Determine the [X, Y] coordinate at the center of the cell enclosing the given text.  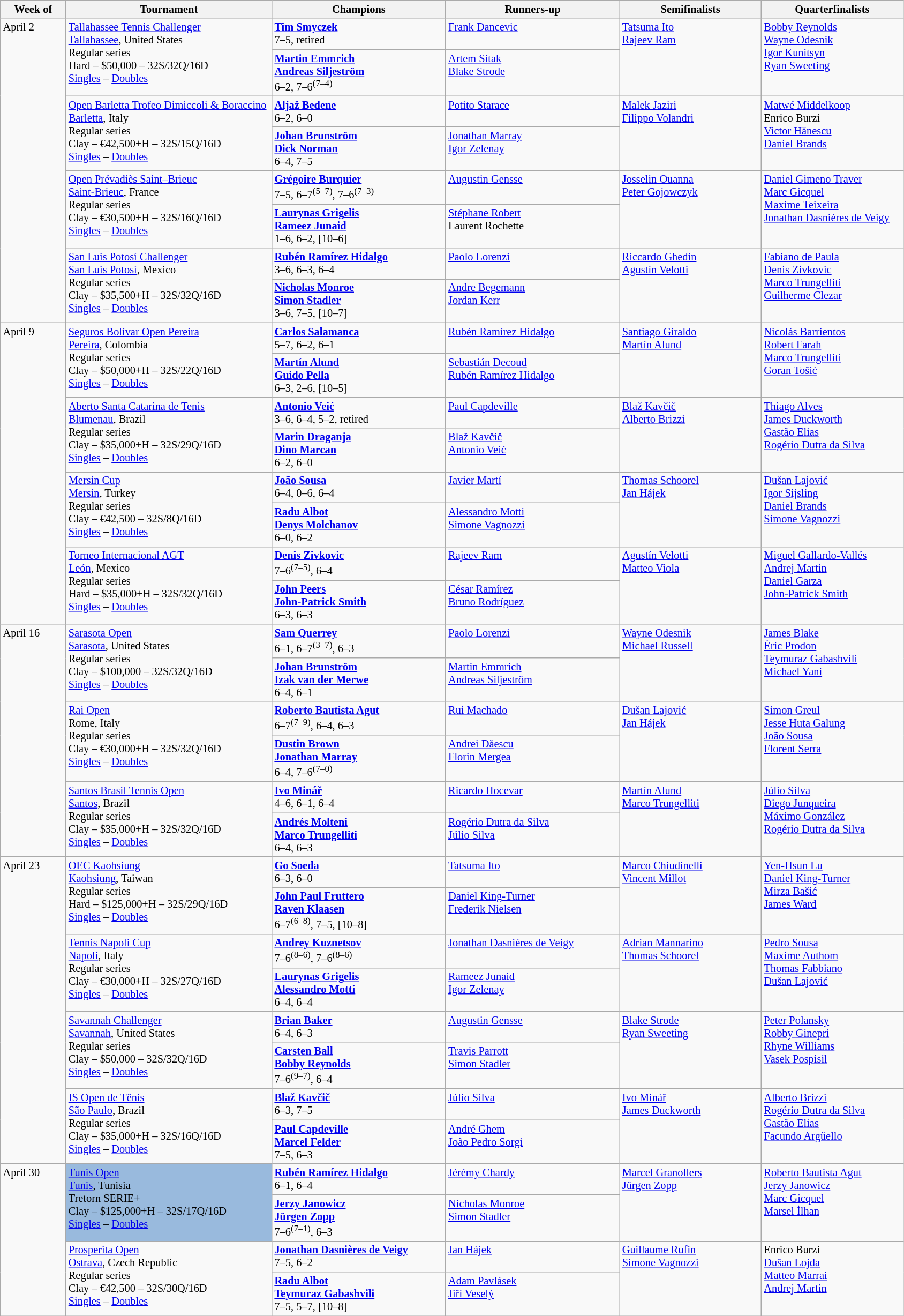
Marin Draganja Dino Marcan6–2, 6–0 [359, 450]
Radu Albot Teymuraz Gabashvili7–5, 5–7, [10–8] [359, 1294]
Paul Capdeville [532, 413]
Radu Albot Denys Molchanov6–0, 6–2 [359, 525]
Martin Emmrich Andreas Siljeström [532, 679]
Andrei Dăescu Florin Mergea [532, 759]
Tallahassee Tennis Challenger Tallahassee, United StatesRegular seriesHard – $50,000 – 32S/32Q/16DSingles – Doubles [169, 57]
Marco Chiudinelli Vincent Millot [691, 895]
Blaž Kavčič Alberto Brizzi [691, 434]
Ivo Minář4–6, 6–1, 6–4 [359, 797]
John Peers John-Patrick Smith6–3, 6–3 [359, 602]
Guillaume Rufin Simone Vagnozzi [691, 1278]
Júlio Silva [532, 1104]
Martín Alund Marco Trungelliti [691, 819]
Daniel Gimeno Traver Marc Gicquel Maxime Teixeira Jonathan Dasnières de Veigy [832, 209]
Peter Polansky Robby Ginepri Rhyne Williams Vasek Pospisil [832, 1050]
Potito Starace [532, 111]
Carsten Ball Bobby Reynolds7–6(9–7), 6–4 [359, 1065]
John Paul Fruttero Raven Klaasen6–7(6–8), 7–5, [10–8] [359, 911]
April 2 [33, 170]
Rui Machado [532, 718]
Bobby Reynolds Wayne Odesnik Igor Kunitsyn Ryan Sweeting [832, 57]
Dušan Lajović Jan Hájek [691, 742]
Antonio Veić3–6, 6–4, 5–2, retired [359, 413]
Tim Smyczek7–5, retired [359, 34]
Open Prévadiès Saint–Brieuc Saint-Brieuc, FranceRegular seriesClay – €30,500+H – 32S/16Q/16DSingles – Doubles [169, 209]
OEC Kaohsiung Kaohsiung, TaiwanRegular seriesHard – $125,000+H – 32S/29Q/16DSingles – Doubles [169, 895]
Rajeev Ram [532, 564]
Alessandro Motti Simone Vagnozzi [532, 525]
Wayne Odesnik Michael Russell [691, 662]
Thiago Alves James Duckworth Gastão Elias Rogério Dutra da Silva [832, 434]
Alberto Brizzi Rogério Dutra da Silva Gastão Elias Facundo Argüello [832, 1126]
Jonathan Dasnières de Veigy7–5, 6–2 [359, 1257]
Daniel King-Turner Frederik Nielsen [532, 911]
Tunis Open Tunis, TunisiaTretorn SERIE+Clay – $125,000+H – 32S/17Q/16DSingles – Doubles [169, 1202]
Dustin Brown Jonathan Marray6–4, 7–6(7–0) [359, 759]
Travis Parrott Simon Stadler [532, 1065]
João Sousa6–4, 0–6, 6–4 [359, 487]
Nicolás Barrientos Robert Farah Marco Trungelliti Goran Tošić [832, 360]
Jerzy Janowicz Jürgen Zopp7–6(7–1), 6–3 [359, 1217]
Miguel Gallardo-Vallés Andrej Martin Daniel Garza John-Patrick Smith [832, 585]
Yen-Hsun Lu Daniel King-Turner Mirza Bašić James Ward [832, 895]
Brian Baker6–4, 6–3 [359, 1027]
Riccardo Ghedin Agustín Velotti [691, 285]
Malek Jaziri Filippo Volandri [691, 133]
Semifinalists [691, 9]
April 30 [33, 1239]
Enrico Burzi Dušan Lojda Matteo Marrai Andrej Martin [832, 1278]
Tournament [169, 9]
Aberto Santa Catarina de Tenis Blumenau, BrazilRegular seriesClay – $35,000+H – 32S/29Q/16DSingles – Doubles [169, 434]
Adrian Mannarino Thomas Schoorel [691, 973]
Pedro Sousa Maxime Authom Thomas Fabbiano Dušan Lajović [832, 973]
Tennis Napoli Cup Napoli, ItalyRegular seriesClay – €30,000+H – 32S/27Q/16DSingles – Doubles [169, 973]
Nicholas Monroe Simon Stadler [532, 1217]
Tatsuma Ito Rajeev Ram [691, 57]
Johan Brunström Izak van der Merwe6–4, 6–1 [359, 679]
Rubén Ramírez Hidalgo [532, 338]
Jonathan Dasnières de Veigy [532, 951]
Roberto Bautista Agut Jerzy Janowicz Marc Gicquel Marsel İlhan [832, 1202]
Santos Brasil Tennis Open Santos, BrazilRegular seriesClay – $35,000+H – 32S/32Q/16DSingles – Doubles [169, 819]
Paul Capdeville Marcel Felder7–5, 6–3 [359, 1142]
Roberto Bautista Agut6–7(7–9), 6–4, 6–3 [359, 718]
Sebastián Decoud Rubén Ramírez Hidalgo [532, 376]
IS Open de Tênis São Paulo, BrazilRegular seriesClay – $35,000+H – 32S/16Q/16DSingles – Doubles [169, 1126]
Seguros Bolívar Open PereiraPereira, ColombiaRegular seriesClay – $50,000+H – 32S/22Q/16DSingles – Doubles [169, 360]
Ivo Minář James Duckworth [691, 1126]
Frank Dancevic [532, 34]
Week of [33, 9]
Rubén Ramírez Hidalgo3–6, 6–3, 6–4 [359, 264]
Go Soeda6–3, 6–0 [359, 872]
Quarterfinalists [832, 9]
Sam Querrey6–1, 6–7(3–7), 6–3 [359, 641]
April 16 [33, 740]
Matwé Middelkoop Enrico Burzi Victor Hănescu Daniel Brands [832, 133]
Tatsuma Ito [532, 872]
Blaž Kavčič Antonio Veić [532, 450]
Marcel Granollers Jürgen Zopp [691, 1202]
Laurynas Grigelis Alessandro Motti6–4, 6–4 [359, 990]
April 23 [33, 1010]
André Ghem João Pedro Sorgi [532, 1142]
Jan Hájek [532, 1257]
Denis Zivkovic7–6(7–5), 6–4 [359, 564]
Jérémy Chardy [532, 1179]
Simon Greul Jesse Huta Galung João Sousa Florent Serra [832, 742]
Rogério Dutra da Silva Júlio Silva [532, 835]
Agustín Velotti Matteo Viola [691, 585]
James Blake Éric Prodon Teymuraz Gabashvili Michael Yani [832, 662]
Jonathan Marray Igor Zelenay [532, 148]
Javier Martí [532, 487]
Grégoire Burquier7–5, 6–7(5–7), 7–6(7–3) [359, 188]
Adam Pavlásek Jiří Veselý [532, 1294]
Sarasota Open Sarasota, United StatesRegular seriesClay – $100,000 – 32S/32Q/16DSingles – Doubles [169, 662]
Rameez Junaid Igor Zelenay [532, 990]
Andre Begemann Jordan Kerr [532, 301]
Blake Strode Ryan Sweeting [691, 1050]
San Luis Potosí Challenger San Luis Potosí, MexicoRegular seriesClay – $35,500+H – 32S/32Q/16DSingles – Doubles [169, 285]
Rai OpenRome, ItalyRegular seriesClay – €30,000+H – 32S/32Q/16DSingles – Doubles [169, 742]
Champions [359, 9]
Open Barletta Trofeo Dimiccoli & Boraccino Barletta, ItalyRegular seriesClay – €42,500+H – 32S/15Q/16DSingles – Doubles [169, 133]
Ricardo Hocevar [532, 797]
Martín Alund Guido Pella6–3, 2–6, [10–5] [359, 376]
Josselin Ouanna Peter Gojowczyk [691, 209]
Júlio Silva Diego Junqueira Máximo González Rogério Dutra da Silva [832, 819]
Thomas Schoorel Jan Hájek [691, 509]
Savannah Challenger Savannah, United StatesRegular seriesClay – $50,000 – 32S/32Q/16DSingles – Doubles [169, 1050]
Mersin Cup Mersin, TurkeyRegular seriesClay – €42,500 – 32S/8Q/16DSingles – Doubles [169, 509]
Stéphane Robert Laurent Rochette [532, 226]
Laurynas Grigelis Rameez Junaid1–6, 6–2, [10–6] [359, 226]
César Ramírez Bruno Rodríguez [532, 602]
Andrey Kuznetsov7–6(8–6), 7–6(8–6) [359, 951]
Prosperita Open Ostrava, Czech RepublicRegular seriesClay – €42,500 – 32S/30Q/16DSingles – Doubles [169, 1278]
Aljaž Bedene6–2, 6–0 [359, 111]
Blaž Kavčič6–3, 7–5 [359, 1104]
Carlos Salamanca5–7, 6–2, 6–1 [359, 338]
Dušan Lajović Igor Sijsling Daniel Brands Simone Vagnozzi [832, 509]
Artem Sitak Blake Strode [532, 73]
Fabiano de Paula Denis Zivkovic Marco Trungelliti Guilherme Clezar [832, 285]
Runners-up [532, 9]
Martin Emmrich Andreas Siljeström6–2, 7–6(7–4) [359, 73]
Rubén Ramírez Hidalgo6–1, 6–4 [359, 1179]
April 9 [33, 474]
Nicholas Monroe Simon Stadler3–6, 7–5, [10–7] [359, 301]
Andrés Molteni Marco Trungelliti6–4, 6–3 [359, 835]
Torneo Internacional AGT León, MexicoRegular seriesHard – $35,000+H – 32S/32Q/16DSingles – Doubles [169, 585]
Santiago Giraldo Martín Alund [691, 360]
Johan Brunström Dick Norman6–4, 7–5 [359, 148]
